Locate the cell with the specified text and output its [x, y] center coordinate. 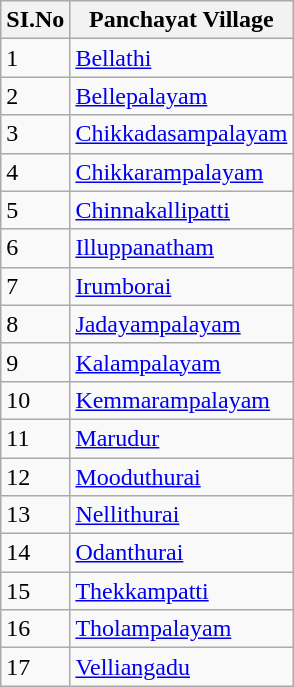
Kemmarampalayam [182, 400]
9 [36, 362]
4 [36, 172]
Bellathi [182, 58]
Odanthurai [182, 553]
7 [36, 286]
Chikkarampalayam [182, 172]
12 [36, 477]
16 [36, 629]
Jadayampalayam [182, 324]
8 [36, 324]
Chinnakallipatti [182, 210]
1 [36, 58]
17 [36, 667]
Chikkadasampalayam [182, 134]
Nellithurai [182, 515]
Irumborai [182, 286]
13 [36, 515]
Illuppanatham [182, 248]
6 [36, 248]
Velliangadu [182, 667]
Tholampalayam [182, 629]
11 [36, 438]
Marudur [182, 438]
14 [36, 553]
SI.No [36, 20]
Bellepalayam [182, 96]
Panchayat Village [182, 20]
Mooduthurai [182, 477]
15 [36, 591]
3 [36, 134]
2 [36, 96]
5 [36, 210]
10 [36, 400]
Kalampalayam [182, 362]
Thekkampatti [182, 591]
